From the cell containing the given text, extract its center point as [x, y] coordinate. 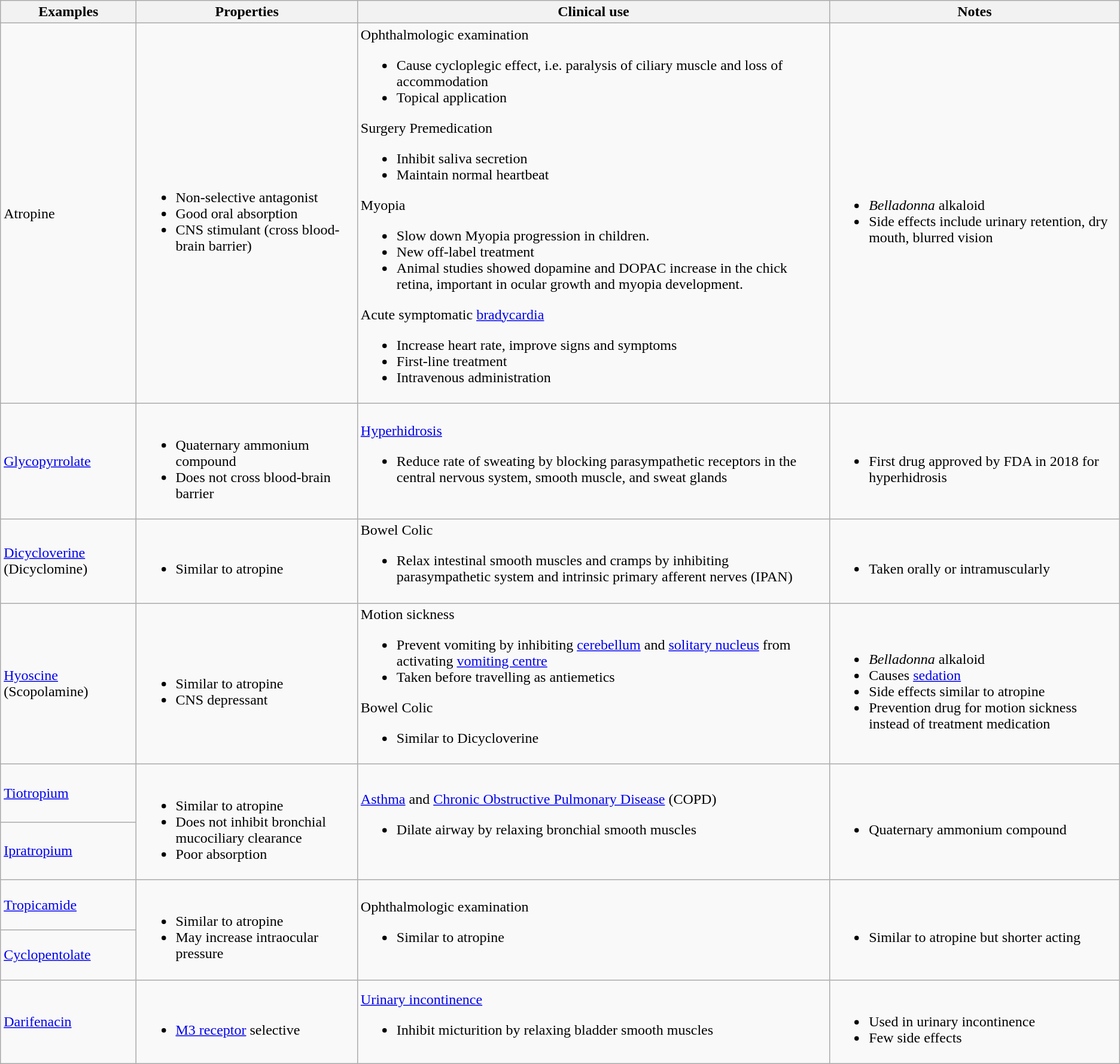
Similar to atropineCNS depressant [246, 683]
Notes [975, 12]
Examples [68, 12]
Taken orally or intramuscularly [975, 561]
Atropine [68, 213]
Ipratropium [68, 850]
Urinary incontinenceInhibit micturition by relaxing bladder smooth muscles [594, 1022]
Similar to atropineMay increase intraocular pressure [246, 929]
Quaternary ammonium compoundDoes not cross blood-brain barrier [246, 461]
Tiotropium [68, 793]
Asthma and Chronic Obstructive Pulmonary Disease (COPD)Dilate airway by relaxing bronchial smooth muscles [594, 822]
Ophthalmologic examinationSimilar to atropine [594, 929]
Similar to atropineDoes not inhibit bronchial mucociliary clearancePoor absorption [246, 822]
Hyoscine (Scopolamine) [68, 683]
M3 receptor selective [246, 1022]
Non-selective antagonistGood oral absorptionCNS stimulant (cross blood-brain barrier) [246, 213]
Belladonna alkaloidSide effects include urinary retention, dry mouth, blurred vision [975, 213]
First drug approved by FDA in 2018 for hyperhidrosis [975, 461]
Used in urinary incontinenceFew side effects [975, 1022]
Tropicamide [68, 905]
HyperhidrosisReduce rate of sweating by blocking parasympathetic receptors in the central nervous system, smooth muscle, and sweat glands [594, 461]
Similar to atropine but shorter acting [975, 929]
Clinical use [594, 12]
Cyclopentolate [68, 955]
Bowel ColicRelax intestinal smooth muscles and cramps by inhibiting parasympathetic system and intrinsic primary afferent nerves (IPAN) [594, 561]
Belladonna alkaloidCauses sedationSide effects similar to atropinePrevention drug for motion sickness instead of treatment medication [975, 683]
Darifenacin [68, 1022]
Quaternary ammonium compound [975, 822]
Properties [246, 12]
Glycopyrrolate [68, 461]
Dicycloverine (Dicyclomine) [68, 561]
Similar to atropine [246, 561]
